Output the (X, Y) coordinate of the center of the cell containing the given text.  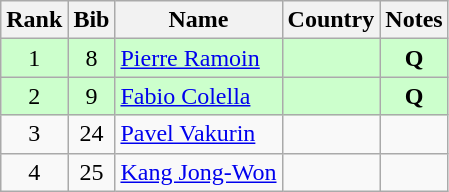
Notes (414, 20)
1 (34, 58)
Pavel Vakurin (198, 134)
Pierre Ramoin (198, 58)
3 (34, 134)
Fabio Colella (198, 96)
25 (92, 172)
4 (34, 172)
Name (198, 20)
Kang Jong-Won (198, 172)
8 (92, 58)
24 (92, 134)
2 (34, 96)
Rank (34, 20)
Bib (92, 20)
Country (331, 20)
9 (92, 96)
